Output the [x, y] coordinate of the center of the cell containing the given text.  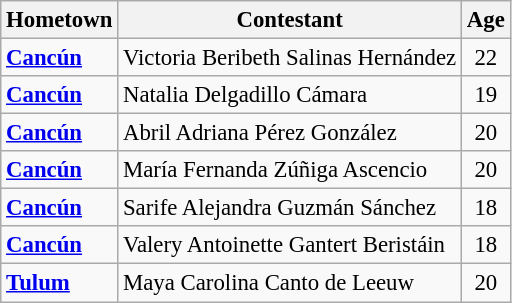
Hometown [60, 20]
22 [486, 58]
Age [486, 20]
Tulum [60, 283]
Abril Adriana Pérez González [290, 133]
Maya Carolina Canto de Leeuw [290, 283]
Sarife Alejandra Guzmán Sánchez [290, 208]
Valery Antoinette Gantert Beristáin [290, 245]
Natalia Delgadillo Cámara [290, 95]
María Fernanda Zúñiga Ascencio [290, 170]
Contestant [290, 20]
Victoria Beribeth Salinas Hernández [290, 58]
19 [486, 95]
